Identify which cell holds the provided text, then report its (x, y) central coordinate. 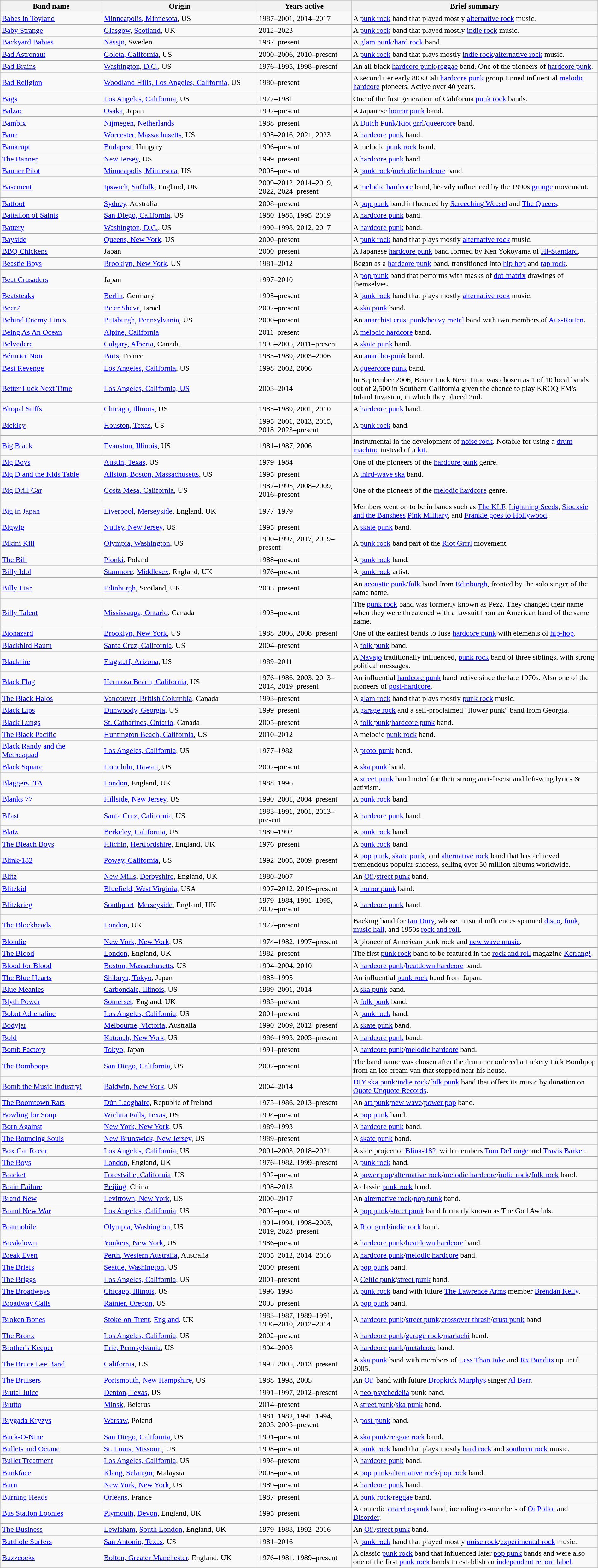
Balzac (51, 111)
Flagstaff, Arizona, US (180, 662)
An alternative rock/pop punk band. (474, 1199)
A folk punk/hardcore punk band. (474, 722)
Beer7 (51, 308)
1981–2016 (304, 1542)
Began as a hardcore punk band, transitioned into hip hop and rap rock. (474, 263)
Berkeley, California, US (180, 832)
Beatsteaks (51, 296)
Perth, Western Australia, Australia (180, 1255)
2005–2012, 2014–2016 (304, 1255)
Melbourne, Victoria, Australia (180, 1025)
A punk rock band part of the Riot Grrrl movement. (474, 543)
Battery (51, 227)
Buzzcocks (51, 1558)
Seattle, Washington, US (180, 1267)
Tokyo, Japan (180, 1049)
2000–2006, 2010–present (304, 54)
Allston, Boston, Massachusetts, US (180, 474)
Orléans, France (180, 1497)
A Riot grrrl/indie rock band. (474, 1227)
One of the pioneers of the hardcore punk genre. (474, 462)
A punk rock band with future The Lawrence Arms member Brendan Kelly. (474, 1291)
Breakdown (51, 1243)
1995–2005, 2011–present (304, 344)
A Celtic punk/street punk band. (474, 1279)
The Broadways (51, 1291)
Billy Idol (51, 572)
1986–present (304, 1243)
Biohazard (51, 633)
A punk rock/reggae band. (474, 1497)
A punk rock artist. (474, 572)
1985–1989, 2001, 2010 (304, 409)
Katonah, New York, US (180, 1037)
The Blood (51, 954)
Black Lips (51, 710)
Bags (51, 99)
Baby Strange (51, 30)
A pop punk band that performs with masks of dot-matrix drawings of themselves. (474, 279)
Levittown, New York, US (180, 1199)
Brain Failure (51, 1187)
Being As An Ocean (51, 332)
Big D and the Kids Table (51, 474)
A Navajo traditionally influenced, punk rock band of three siblings, with strong political messages. (474, 662)
2004–2014 (304, 1086)
1981–1982, 1991–1994, 2003, 2005–present (304, 1421)
Bullet Treatment (51, 1461)
1988–2006, 2008–present (304, 633)
1988–1998, 2005 (304, 1380)
Box Car Racer (51, 1151)
A queercore punk band. (474, 368)
The Bruisers (51, 1380)
Basement (51, 187)
Broken Bones (51, 1319)
Bad Brains (51, 66)
1982–present (304, 954)
Nässjö, Sweden (180, 42)
Broadway Calls (51, 1303)
Nijmegen, Netherlands (180, 123)
Bold (51, 1037)
Backing band for Ian Dury, whose musical influences spanned disco, funk, music hall, and 1950s rock and roll. (474, 925)
Brygada Kryzys (51, 1421)
1985–1995 (304, 978)
Worcester, Massachusetts, US (180, 135)
A power pop/alternative rock/melodic hardcore/indie rock/folk rock band. (474, 1175)
Mississauga, Ontario, Canada (180, 613)
Origin (180, 6)
St. Catharines, Ontario, Canada (180, 722)
Carbondale, Illinois, US (180, 990)
An art punk/new wave/power pop band. (474, 1102)
The Blockheads (51, 925)
A horror punk band. (474, 889)
Buck-O-Nine (51, 1437)
Poway, California, US (180, 860)
Bad Religion (51, 83)
Bikini Kill (51, 543)
Bane (51, 135)
1975–1986, 2013–present (304, 1102)
Costa Mesa, California, US (180, 490)
Bigwig (51, 527)
Band name (51, 6)
Black Lungs (51, 722)
Bolton, Greater Manchester, England, UK (180, 1558)
1977–present (304, 925)
1977–1979 (304, 511)
An anarchist crust punk/heavy metal band with two members of Aus-Rotten. (474, 320)
Bankrupt (51, 147)
A street punk band noted for their strong anti-fascist and left-wing lyrics & activism. (474, 783)
1995–2016, 2021, 2023 (304, 135)
1992–2005, 2009–present (304, 860)
Years active (304, 6)
Burning Heads (51, 1497)
The Bronx (51, 1336)
2001–2003, 2018–2021 (304, 1151)
1989–2001, 2014 (304, 990)
Austin, Texas, US (180, 462)
A hardcore punk/street punk/crossover thrash/crust punk band. (474, 1319)
A punk rock band that played mostly alternative rock music. (474, 18)
1998–2013 (304, 1187)
Best Revenge (51, 368)
Minsk, Belarus (180, 1404)
Bhopal Stiffs (51, 409)
Blue Meanies (51, 990)
The first punk rock band to be featured in the rock and roll magazine Kerrang!. (474, 954)
Burn (51, 1485)
A pioneer of American punk rock and new wave music. (474, 942)
1996–1998 (304, 1291)
Big Black (51, 446)
1976–1995, 1998–present (304, 66)
Nutley, New Jersey, US (180, 527)
1981–2012 (304, 263)
Woodland Hills, Los Angeles, California, US (180, 83)
Brother's Keeper (51, 1348)
One of the pioneers of the melodic hardcore genre. (474, 490)
Billy Liar (51, 588)
1991–1994, 1998–2003, 2019, 2023–present (304, 1227)
1979–1984, 1991–1995, 2007–present (304, 905)
Goleta, California, US (180, 54)
Beat Crusaders (51, 279)
Bl'ast (51, 816)
Queens, New York, US (180, 239)
Be'er Sheva, Israel (180, 308)
Bambix (51, 123)
Houston, Texas, US (180, 425)
The Black Pacific (51, 734)
Beastie Boys (51, 263)
Warsaw, Poland (180, 1421)
Alpine, California (180, 332)
Brutto (51, 1404)
London, UK (180, 925)
Liverpool, Merseyside, England, UK (180, 511)
Brand New War (51, 1211)
Big in Japan (51, 511)
Hermosa Beach, California, US (180, 682)
Black Randy and the Metrosquad (51, 751)
Pittsburgh, Pennsylvania, US (180, 320)
Denton, Texas, US (180, 1392)
1983–1989, 2003–2006 (304, 356)
An all black hardcore punk/reggae band. One of the pioneers of hardcore punk. (474, 66)
2010–2012 (304, 734)
Blitzkrieg (51, 905)
1980–1985, 1995–2019 (304, 215)
An Oi! band with future Dropkick Murphys singer Al Barr. (474, 1380)
A punk rock band that played mostly noise rock/experimental rock music. (474, 1542)
1987–1995, 2008–2009, 2016–present (304, 490)
The Briggs (51, 1279)
The Bombpops (51, 1066)
California, US (180, 1364)
A neo-psychedelia punk band. (474, 1392)
A punk rock band that plays mostly indie rock/alternative rock music. (474, 54)
Big Boys (51, 462)
An acoustic punk/folk band from Edinburgh, fronted by the solo singer of the same name. (474, 588)
A glam punk/hard rock band. (474, 42)
Calgary, Alberta, Canada (180, 344)
Wichita Falls, Texas, US (180, 1114)
One of the first generation of California punk rock bands. (474, 99)
1995–2005, 2013–present (304, 1364)
Battalion of Saints (51, 215)
Pionki, Poland (180, 560)
1976–1986, 2003, 2013–2014, 2019–present (304, 682)
2003–2014 (304, 389)
The Briefs (51, 1267)
Bowling for Soup (51, 1114)
Huntington Beach, California, US (180, 734)
2014–present (304, 1404)
1977–1982 (304, 751)
Brutal Juice (51, 1392)
Dunwoody, Georgia, US (180, 710)
1998–2002, 2006 (304, 368)
An influential hardcore punk band active since the late 1970s. Also one of the pioneers of post-hardcore. (474, 682)
A melodic hardcore band, heavily influenced by the 1990s grunge movement. (474, 187)
1977–1981 (304, 99)
Bus Station Loonies (51, 1513)
2004–present (304, 645)
An influential punk rock band from Japan. (474, 978)
A pop punk band influenced by Screeching Weasel and The Queers. (474, 203)
Ipswich, Suffolk, England, UK (180, 187)
A punk rock band that played mostly indie rock music. (474, 30)
A hardcore punk/metalcore band. (474, 1348)
St. Louis, Missouri, US (180, 1449)
1986–1993, 2005–present (304, 1037)
A Dutch Punk/Riot grrl/queercore band. (474, 123)
1983–1991, 2001, 2013–present (304, 816)
Belvedere (51, 344)
A punk rock band that plays mostly hard rock and southern rock music. (474, 1449)
Honolulu, Hawaii, US (180, 767)
Edinburgh, Scotland, UK (180, 588)
1980–2007 (304, 876)
Portsmouth, New Hampshire, US (180, 1380)
Stoke-on-Trent, England, UK (180, 1319)
1983–1987, 1989–1991, 1996–2010, 2012–2014 (304, 1319)
New Brunswick, New Jersey, US (180, 1139)
A glam rock band that plays mostly punk rock music. (474, 698)
Blyth Power (51, 1001)
A pop punk/street punk band formerly known as The God Awfuls. (474, 1211)
New Mills, Derbyshire, England, UK (180, 876)
Blitz (51, 876)
1989–1992 (304, 832)
An anarcho-punk band. (474, 356)
Klang, Selangor, Malaysia (180, 1473)
Osaka, Japan (180, 111)
Bracket (51, 1175)
Plymouth, Devon, England, UK (180, 1513)
Sydney, Australia (180, 203)
Banner Pilot (51, 171)
Bodyjar (51, 1025)
San Antonio, Texas, US (180, 1542)
The Bill (51, 560)
Blink-182 (51, 860)
One of the earliest bands to fuse hardcore punk with elements of hip-hop. (474, 633)
Bomb the Music Industry! (51, 1086)
1997–2010 (304, 279)
Instrumental in the development of noise rock. Notable for using a drum machine instead of a kit. (474, 446)
The Black Halos (51, 698)
The Bleach Boys (51, 844)
A post-punk band. (474, 1421)
Lewisham, South London, England, UK (180, 1529)
1979–1984 (304, 462)
DIY ska punk/indie rock/folk punk band that offers its music by donation on Quote Unquote Records. (474, 1086)
1981–1987, 2006 (304, 446)
Dún Laoghaire, Republic of Ireland (180, 1102)
2007–present (304, 1066)
1990–1998, 2012, 2017 (304, 227)
Brief summary (474, 6)
A Japanese horror punk band. (474, 111)
A side project of Blink-182, with members Tom DeLonge and Travis Barker. (474, 1151)
A street punk/ska punk band. (474, 1404)
1994–2003 (304, 1348)
Billy Talent (51, 613)
Backyard Babies (51, 42)
Blitzkid (51, 889)
A ska punk/reggae rock band. (474, 1437)
1994–present (304, 1114)
Bad Astronaut (51, 54)
Blaggers ITA (51, 783)
Blanks 77 (51, 799)
Black Flag (51, 682)
The band name was chosen after the drummer ordered a Lickety Lick Bombpop from an ice cream van that stopped near his house. (474, 1066)
Blood for Blood (51, 966)
1994–2004, 2010 (304, 966)
Bomb Factory (51, 1049)
Rainier, Oregon, US (180, 1303)
1990–1997, 2017, 2019–present (304, 543)
2011–present (304, 332)
Bickley (51, 425)
Bobot Adrenaline (51, 1013)
Butthole Surfers (51, 1542)
1979–1988, 1992–2016 (304, 1529)
1980–present (304, 83)
Paris, France (180, 356)
Somerset, England, UK (180, 1001)
Beijing, China (180, 1187)
2000–2017 (304, 1199)
Hillside, New Jersey, US (180, 799)
A pop punk, skate punk, and alternative rock band that has achieved tremendous popular success, selling over 50 million albums worldwide. (474, 860)
Brand New (51, 1199)
Bérurier Noir (51, 356)
The Boys (51, 1163)
New Jersey, US (180, 159)
A pop punk/alternative rock/pop rock band. (474, 1473)
1989–1993 (304, 1127)
Batfoot (51, 203)
Black Square (51, 767)
1988–1996 (304, 783)
Behind Enemy Lines (51, 320)
A ska punk band with members of Less Than Jake and Rx Bandits up until 2005. (474, 1364)
Erie, Pennsylvania, US (180, 1348)
Born Against (51, 1127)
The Banner (51, 159)
1974–1982, 1997–present (304, 942)
1991–1997, 2012–present (304, 1392)
Break Even (51, 1255)
A classic punk rock band. (474, 1187)
2008–present (304, 203)
Southport, Merseyside, England, UK (180, 905)
Blackfire (51, 662)
1995–2001, 2013, 2015, 2018, 2023–present (304, 425)
1976–1982, 1999–present (304, 1163)
Glasgow, Scotland, UK (180, 30)
A punk rock/melodic hardcore band. (474, 171)
The Bouncing Souls (51, 1139)
Boston, Massachusetts, US (180, 966)
Shibuya, Tokyo, Japan (180, 978)
Members went on to be in bands such as The KLF, Lightning Seeds, Siouxsie and the Banshees Pink Military, and Frankie goes to Hollywood. (474, 511)
1976–1981, 1989–present (304, 1558)
Yonkers, New York, US (180, 1243)
1990–2001, 2004–present (304, 799)
Blondie (51, 942)
Better Luck Next Time (51, 389)
Budapest, Hungary (180, 147)
Babes in Toyland (51, 18)
Bullets and Octane (51, 1449)
1983–present (304, 1001)
The Blue Hearts (51, 978)
Bunkface (51, 1473)
A garage rock and a self-proclaimed "flower punk" band from Georgia. (474, 710)
Bluefield, West Virginia, USA (180, 889)
Blackbird Raum (51, 645)
Blatz (51, 832)
1990–2009, 2012–present (304, 1025)
A Japanese hardcore punk band formed by Ken Yokoyama of Hi-Standard. (474, 251)
Forestville, California, US (180, 1175)
Bayside (51, 239)
The Bruce Lee Band (51, 1364)
Berlin, Germany (180, 296)
A third-wave ska band. (474, 474)
1989–2011 (304, 662)
A second tier early 80's Cali hardcore punk group turned influential melodic hardcore pioneers. Active over 40 years. (474, 83)
Vancouver, British Columbia, Canada (180, 698)
A hardcore punk/garage rock/mariachi band. (474, 1336)
2012–2023 (304, 30)
A proto-punk band. (474, 751)
BBQ Chickens (51, 251)
The Boomtown Rats (51, 1102)
A melodic hardcore band. (474, 332)
A comedic anarcho-punk band, including ex-members of Oi Polloi and Disorder. (474, 1513)
The Business (51, 1529)
Bratmobile (51, 1227)
1996–present (304, 147)
1987–2001, 2014–2017 (304, 18)
Baldwin, New York, US (180, 1086)
1997–2012, 2019–present (304, 889)
Hitchin, Hertfordshire, England, UK (180, 844)
Big Drill Car (51, 490)
2009–2012, 2014–2019, 2022, 2024–present (304, 187)
Evanston, Illinois, US (180, 446)
Stanmore, Middlesex, England, UK (180, 572)
